Determine the (x, y) coordinate at the center of the cell enclosing the given text.  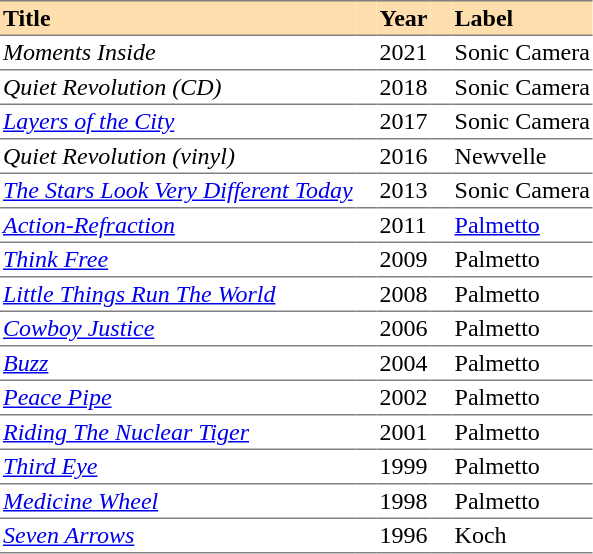
The Stars Look Very Different Today (178, 191)
Quiet Revolution (CD) (178, 87)
Layers of the City (178, 122)
2004 (404, 363)
1999 (404, 467)
Riding The Nuclear Tiger (178, 433)
Quiet Revolution (vinyl) (178, 157)
Cowboy Justice (178, 329)
1996 (404, 536)
Peace Pipe (178, 398)
Seven Arrows (178, 536)
2006 (404, 329)
Action-Refraction (178, 225)
Label (522, 18)
2013 (404, 191)
Moments Inside (178, 53)
2016 (404, 157)
2021 (404, 53)
Year (404, 18)
2001 (404, 433)
Little Things Run The World (178, 295)
2018 (404, 87)
2008 (404, 295)
2011 (404, 225)
Medicine Wheel (178, 501)
Newvelle (522, 157)
Think Free (178, 260)
Third Eye (178, 467)
1998 (404, 501)
2002 (404, 398)
Buzz (178, 363)
Title (178, 18)
2017 (404, 122)
2009 (404, 260)
Koch (522, 536)
